Pinpoint the cell where the given text exists, returning its [X, Y] midpoint coordinate. 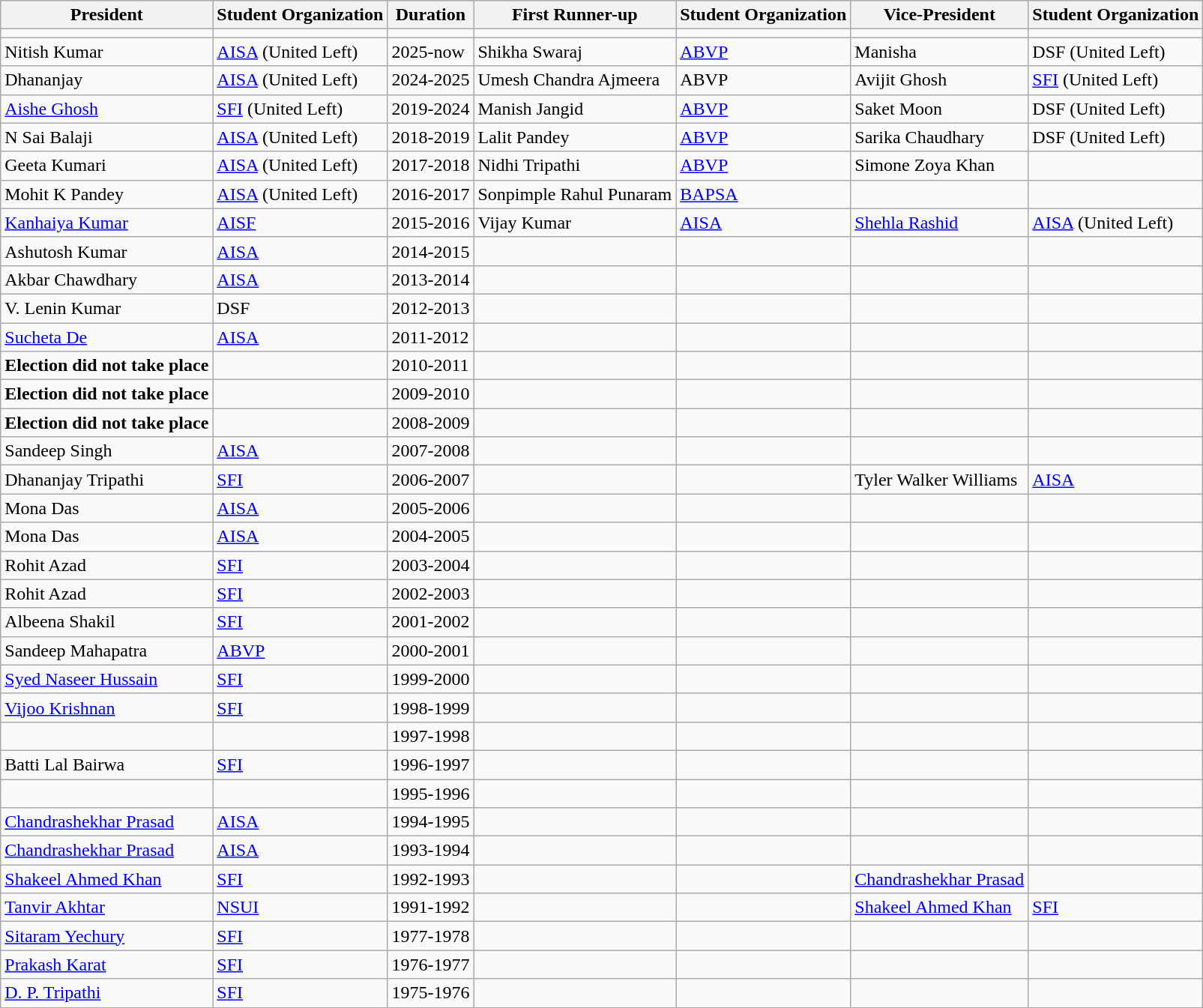
Geeta Kumari [106, 166]
2018-2019 [430, 137]
1977-1978 [430, 936]
2003-2004 [430, 565]
2024-2025 [430, 80]
Sandeep Singh [106, 451]
Dhananjay Tripathi [106, 480]
Akbar Chawdhary [106, 280]
Albeena Shakil [106, 622]
N Sai Balaji [106, 137]
1995-1996 [430, 794]
1993-1994 [430, 851]
Avijit Ghosh [940, 80]
2005-2006 [430, 508]
President [106, 15]
2015-2016 [430, 223]
Nidhi Tripathi [575, 166]
Ashutosh Kumar [106, 251]
2019-2024 [430, 109]
2014-2015 [430, 251]
Kanhaiya Kumar [106, 223]
2017-2018 [430, 166]
2008-2009 [430, 423]
2016-2017 [430, 194]
2007-2008 [430, 451]
Manisha [940, 52]
DSF [300, 308]
2004-2005 [430, 537]
2011-2012 [430, 336]
D. P. Tripathi [106, 993]
AISF [300, 223]
Dhananjay [106, 80]
1999-2000 [430, 679]
1996-1997 [430, 764]
Tanvir Akhtar [106, 908]
Vijay Kumar [575, 223]
Umesh Chandra Ajmeera [575, 80]
Sonpimple Rahul Punaram [575, 194]
Prakash Karat [106, 965]
Nitish Kumar [106, 52]
Sucheta De [106, 336]
Shehla Rashid [940, 223]
1994-1995 [430, 822]
1975-1976 [430, 993]
Sitaram Yechury [106, 936]
Duration [430, 15]
BAPSA [763, 194]
2012-2013 [430, 308]
1992-1993 [430, 879]
First Runner-up [575, 15]
Manish Jangid [575, 109]
2009-2010 [430, 394]
1991-1992 [430, 908]
2013-2014 [430, 280]
Syed Naseer Hussain [106, 679]
2010-2011 [430, 366]
Simone Zoya Khan [940, 166]
2006-2007 [430, 480]
Mohit K Pandey [106, 194]
Lalit Pandey [575, 137]
2002-2003 [430, 594]
2000-2001 [430, 651]
Sandeep Mahapatra [106, 651]
NSUI [300, 908]
Saket Moon [940, 109]
Vijoo Krishnan [106, 707]
1997-1998 [430, 736]
Shikha Swaraj [575, 52]
Aishe Ghosh [106, 109]
2001-2002 [430, 622]
V. Lenin Kumar [106, 308]
Sarika Chaudhary [940, 137]
1976-1977 [430, 965]
Tyler Walker Williams [940, 480]
Vice-President [940, 15]
1998-1999 [430, 707]
2025-now [430, 52]
Batti Lal Bairwa [106, 764]
